Return (x, y) of the center of cell containing provided text 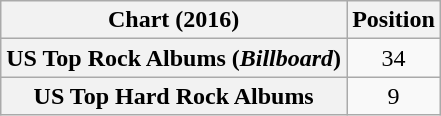
US Top Rock Albums (Billboard) (174, 58)
34 (394, 58)
Chart (2016) (174, 20)
US Top Hard Rock Albums (174, 96)
Position (394, 20)
9 (394, 96)
